Capture the cell that displays the provided text and extract its [x, y] central coordinate. 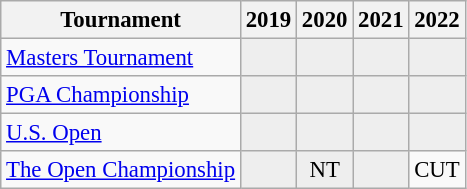
2020 [325, 20]
U.S. Open [121, 133]
Masters Tournament [121, 58]
2019 [268, 20]
2022 [437, 20]
PGA Championship [121, 95]
Tournament [121, 20]
NT [325, 170]
2021 [381, 20]
CUT [437, 170]
The Open Championship [121, 170]
